Return [X, Y] of the center of cell containing provided text 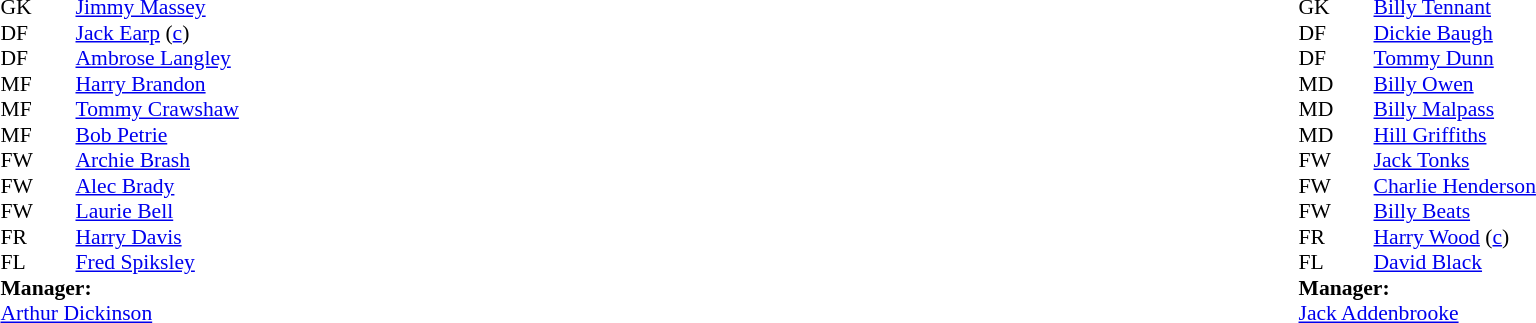
Ambrose Langley [158, 59]
Jack Earp (c) [158, 33]
Archie Brash [158, 161]
Fred Spiksley [158, 263]
Jack Tonks [1455, 161]
Alec Brady [158, 186]
Bob Petrie [158, 135]
David Black [1455, 263]
Harry Brandon [158, 84]
Tommy Dunn [1455, 59]
Dickie Baugh [1455, 33]
Hill Griffiths [1455, 135]
Laurie Bell [158, 211]
Billy Malpass [1455, 109]
Billy Beats [1455, 211]
Charlie Henderson [1455, 186]
Billy Owen [1455, 84]
Tommy Crawshaw [158, 109]
Harry Davis [158, 237]
Harry Wood (c) [1455, 237]
